Search for the cell housing the specified text and yield its (x, y) center coordinate. 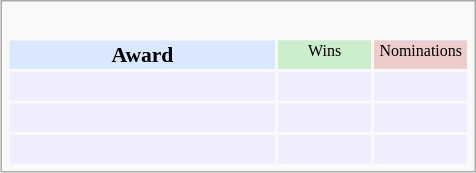
Award (143, 54)
Wins (324, 54)
Nominations (420, 54)
